Scan for the cell matching the given text and deliver its (x, y) coordinate at center. 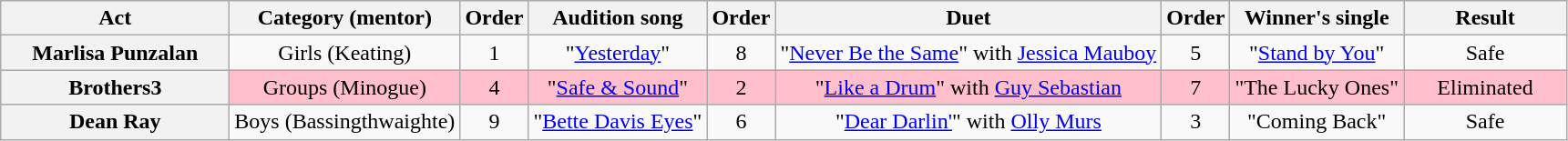
3 (1195, 122)
"The Lucky Ones" (1317, 87)
2 (742, 87)
8 (742, 53)
"Yesterday" (618, 53)
Duet (968, 18)
Groups (Minogue) (344, 87)
"Never Be the Same" with Jessica Mauboy (968, 53)
"Coming Back" (1317, 122)
Eliminated (1485, 87)
Boys (Bassingthwaighte) (344, 122)
9 (494, 122)
7 (1195, 87)
"Like a Drum" with Guy Sebastian (968, 87)
Brothers3 (115, 87)
6 (742, 122)
Winner's single (1317, 18)
1 (494, 53)
Girls (Keating) (344, 53)
Act (115, 18)
"Dear Darlin'" with Olly Murs (968, 122)
Marlisa Punzalan (115, 53)
"Safe & Sound" (618, 87)
"Bette Davis Eyes" (618, 122)
4 (494, 87)
"Stand by You" (1317, 53)
Result (1485, 18)
Audition song (618, 18)
Dean Ray (115, 122)
Category (mentor) (344, 18)
5 (1195, 53)
